Pinpoint the cell where the given text exists, returning its (x, y) midpoint coordinate. 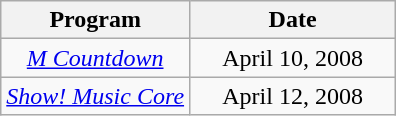
April 12, 2008 (293, 96)
M Countdown (96, 58)
April 10, 2008 (293, 58)
Show! Music Core (96, 96)
Program (96, 20)
Date (293, 20)
